Locate the cell with the specified text and output its [X, Y] center coordinate. 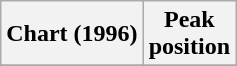
Chart (1996) [72, 34]
Peakposition [189, 34]
